Provide the [x, y] coordinate of the cell's center where the given text is located.  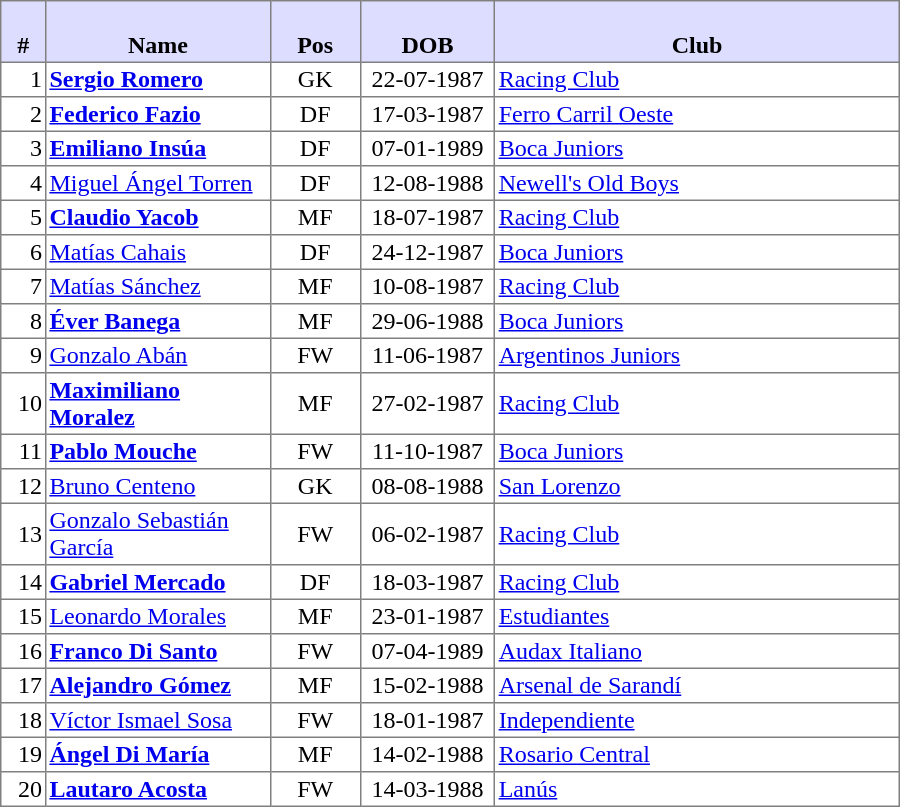
Ferro Carril Oeste [697, 114]
20 [24, 789]
8 [24, 321]
Emiliano Insúa [158, 148]
Víctor Ismael Sosa [158, 720]
Audax Italiano [697, 651]
16 [24, 651]
Gonzalo Sebastián García [158, 534]
19 [24, 754]
4 [24, 183]
29-06-1988 [428, 321]
1 [24, 79]
Pablo Mouche [158, 451]
Bruno Centeno [158, 486]
10 [24, 404]
13 [24, 534]
08-08-1988 [428, 486]
Sergio Romero [158, 79]
San Lorenzo [697, 486]
Leonardo Morales [158, 616]
Matías Sánchez [158, 286]
2 [24, 114]
12-08-1988 [428, 183]
15 [24, 616]
Argentinos Juniors [697, 355]
17 [24, 685]
11 [24, 451]
Maximiliano Moralez [158, 404]
DOB [428, 32]
Federico Fazio [158, 114]
# [24, 32]
Franco Di Santo [158, 651]
Claudio Yacob [158, 217]
14-03-1988 [428, 789]
18 [24, 720]
5 [24, 217]
11-10-1987 [428, 451]
Club [697, 32]
Newell's Old Boys [697, 183]
15-02-1988 [428, 685]
Lautaro Acosta [158, 789]
22-07-1987 [428, 79]
10-08-1987 [428, 286]
9 [24, 355]
Miguel Ángel Torren [158, 183]
Independiente [697, 720]
Pos [315, 32]
18-03-1987 [428, 582]
06-02-1987 [428, 534]
07-04-1989 [428, 651]
Ángel Di María [158, 754]
Gonzalo Abán [158, 355]
Name [158, 32]
Alejandro Gómez [158, 685]
14 [24, 582]
Matías Cahais [158, 252]
17-03-1987 [428, 114]
Gabriel Mercado [158, 582]
6 [24, 252]
Rosario Central [697, 754]
Éver Banega [158, 321]
18-01-1987 [428, 720]
11-06-1987 [428, 355]
7 [24, 286]
Lanús [697, 789]
24-12-1987 [428, 252]
Estudiantes [697, 616]
3 [24, 148]
27-02-1987 [428, 404]
18-07-1987 [428, 217]
14-02-1988 [428, 754]
07-01-1989 [428, 148]
12 [24, 486]
23-01-1987 [428, 616]
Arsenal de Sarandí [697, 685]
